Extract the [X, Y] coordinate from the center of the cell holding the provided text.  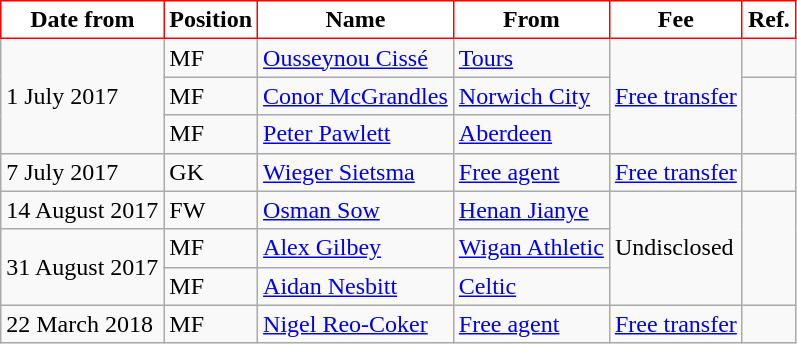
Wieger Sietsma [356, 172]
7 July 2017 [82, 172]
Ref. [768, 20]
14 August 2017 [82, 210]
Norwich City [531, 96]
Fee [676, 20]
Position [211, 20]
GK [211, 172]
From [531, 20]
FW [211, 210]
Aberdeen [531, 134]
Aidan Nesbitt [356, 286]
Undisclosed [676, 248]
22 March 2018 [82, 324]
Henan Jianye [531, 210]
Date from [82, 20]
31 August 2017 [82, 267]
Nigel Reo-Coker [356, 324]
Ousseynou Cissé [356, 58]
Alex Gilbey [356, 248]
Peter Pawlett [356, 134]
Osman Sow [356, 210]
Tours [531, 58]
Celtic [531, 286]
Conor McGrandles [356, 96]
Wigan Athletic [531, 248]
Name [356, 20]
1 July 2017 [82, 96]
